Find where the given text appears and provide that cell's center as [X, Y] coordinate. 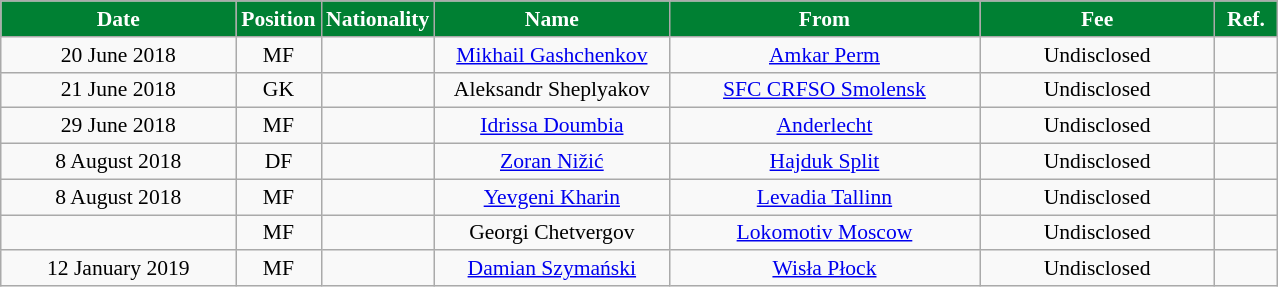
Nationality [378, 19]
Hajduk Split [824, 162]
Zoran Nižić [552, 162]
Name [552, 19]
Ref. [1246, 19]
20 June 2018 [118, 55]
29 June 2018 [118, 126]
Yevgeni Kharin [552, 197]
Idrissa Doumbia [552, 126]
Lokomotiv Moscow [824, 233]
From [824, 19]
Position [278, 19]
Date [118, 19]
Mikhail Gashchenkov [552, 55]
12 January 2019 [118, 269]
Wisła Płock [824, 269]
Damian Szymański [552, 269]
Fee [1098, 19]
Anderlecht [824, 126]
GK [278, 90]
DF [278, 162]
Amkar Perm [824, 55]
Levadia Tallinn [824, 197]
21 June 2018 [118, 90]
SFC CRFSO Smolensk [824, 90]
Georgi Chetvergov [552, 233]
Aleksandr Sheplyakov [552, 90]
